Scan for the cell matching the given text and deliver its [x, y] coordinate at center. 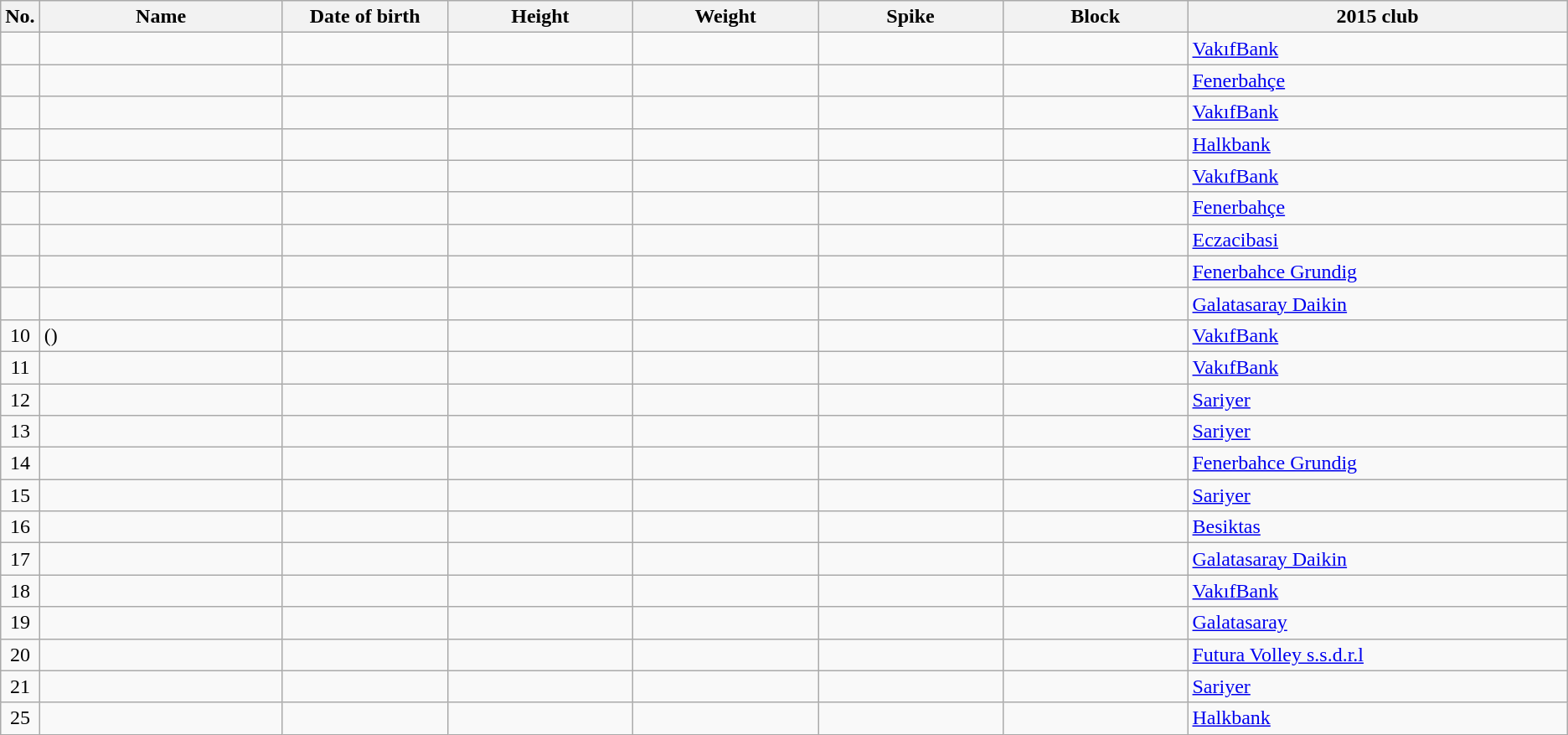
17 [20, 559]
() [161, 335]
Spike [911, 17]
Weight [725, 17]
No. [20, 17]
12 [20, 400]
18 [20, 591]
13 [20, 432]
16 [20, 527]
Name [161, 17]
Block [1096, 17]
Eczacibasi [1377, 240]
2015 club [1377, 17]
Futura Volley s.s.d.r.l [1377, 655]
21 [20, 686]
Height [539, 17]
14 [20, 463]
10 [20, 335]
15 [20, 495]
Date of birth [365, 17]
Galatasaray [1377, 623]
25 [20, 718]
11 [20, 367]
Besiktas [1377, 527]
19 [20, 623]
20 [20, 655]
